For the text-containing cell, return its midpoint in (x, y) coordinate format. 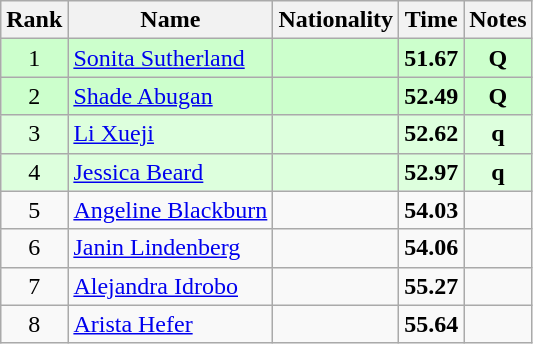
4 (34, 172)
7 (34, 286)
52.97 (432, 172)
Shade Abugan (170, 96)
Name (170, 20)
2 (34, 96)
51.67 (432, 58)
Rank (34, 20)
Angeline Blackburn (170, 210)
Janin Lindenberg (170, 248)
Alejandra Idrobo (170, 286)
5 (34, 210)
3 (34, 134)
1 (34, 58)
Notes (498, 20)
6 (34, 248)
52.49 (432, 96)
55.27 (432, 286)
Li Xueji (170, 134)
Nationality (336, 20)
Sonita Sutherland (170, 58)
8 (34, 324)
55.64 (432, 324)
52.62 (432, 134)
Arista Hefer (170, 324)
54.06 (432, 248)
Time (432, 20)
54.03 (432, 210)
Jessica Beard (170, 172)
